Locate the cell with the specified text and output its [x, y] center coordinate. 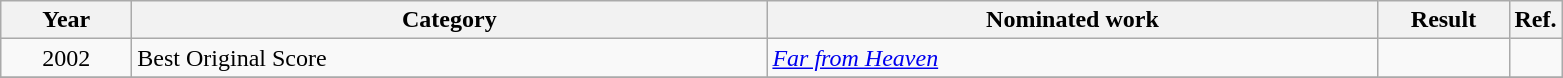
Category [450, 20]
Nominated work [1072, 20]
Result [1444, 20]
Best Original Score [450, 58]
Ref. [1536, 20]
2002 [66, 58]
Year [66, 20]
Far from Heaven [1072, 58]
